Return (X, Y) of the center of cell containing provided text 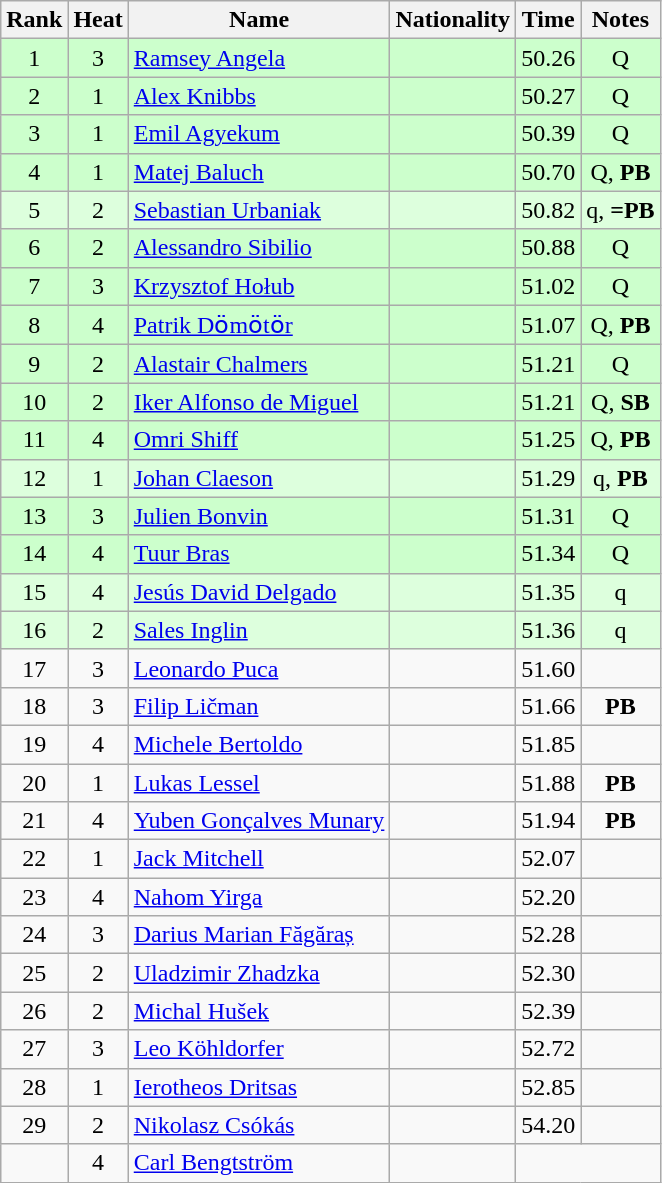
51.66 (548, 706)
51.02 (548, 286)
13 (34, 516)
14 (34, 554)
12 (34, 478)
51.88 (548, 783)
16 (34, 630)
Time (548, 20)
10 (34, 402)
Nationality (453, 20)
Ramsey Angela (259, 58)
25 (34, 973)
Alex Knibbs (259, 96)
17 (34, 668)
51.35 (548, 592)
Tuur Bras (259, 554)
Patrik Dӧmӧtӧr (259, 325)
Matej Baluch (259, 172)
24 (34, 935)
Krzysztof Hołub (259, 286)
51.29 (548, 478)
50.88 (548, 248)
50.26 (548, 58)
Iker Alfonso de Miguel (259, 402)
5 (34, 210)
50.27 (548, 96)
Alastair Chalmers (259, 364)
q, =PB (620, 210)
Lukas Lessel (259, 783)
51.60 (548, 668)
51.25 (548, 440)
Jesús David Delgado (259, 592)
18 (34, 706)
19 (34, 744)
11 (34, 440)
22 (34, 859)
Sebastian Urbaniak (259, 210)
50.82 (548, 210)
Jack Mitchell (259, 859)
Julien Bonvin (259, 516)
50.39 (548, 134)
Johan Claeson (259, 478)
Leonardo Puca (259, 668)
Leo Köhldorfer (259, 1049)
50.70 (548, 172)
15 (34, 592)
8 (34, 325)
26 (34, 1011)
52.30 (548, 973)
28 (34, 1087)
Darius Marian Făgăraș (259, 935)
54.20 (548, 1125)
Rank (34, 20)
Nikolasz Csókás (259, 1125)
Filip Ličman (259, 706)
52.28 (548, 935)
52.07 (548, 859)
Omri Shiff (259, 440)
Alessandro Sibilio (259, 248)
21 (34, 821)
52.85 (548, 1087)
52.20 (548, 897)
6 (34, 248)
29 (34, 1125)
Carl Bengtström (259, 1163)
51.34 (548, 554)
Emil Agyekum (259, 134)
q, PB (620, 478)
51.07 (548, 325)
23 (34, 897)
Michele Bertoldo (259, 744)
Name (259, 20)
9 (34, 364)
Michal Hušek (259, 1011)
7 (34, 286)
Yuben Gonçalves Munary (259, 821)
Nahom Yirga (259, 897)
Q, SB (620, 402)
Sales Inglin (259, 630)
Ierotheos Dritsas (259, 1087)
Notes (620, 20)
51.31 (548, 516)
20 (34, 783)
52.39 (548, 1011)
27 (34, 1049)
Uladzimir Zhadzka (259, 973)
51.85 (548, 744)
Heat (98, 20)
51.36 (548, 630)
51.94 (548, 821)
52.72 (548, 1049)
